For the text-containing cell, return its midpoint in (x, y) coordinate format. 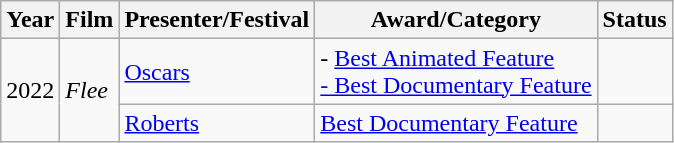
Flee (90, 90)
Status (634, 20)
Year (30, 20)
Presenter/Festival (217, 20)
- Best Animated Feature- Best Documentary Feature (456, 72)
Best Documentary Feature (456, 123)
2022 (30, 90)
Film (90, 20)
Award/Category (456, 20)
Roberts (217, 123)
Oscars (217, 72)
